Find where the given text appears and provide that cell's center as (X, Y) coordinate. 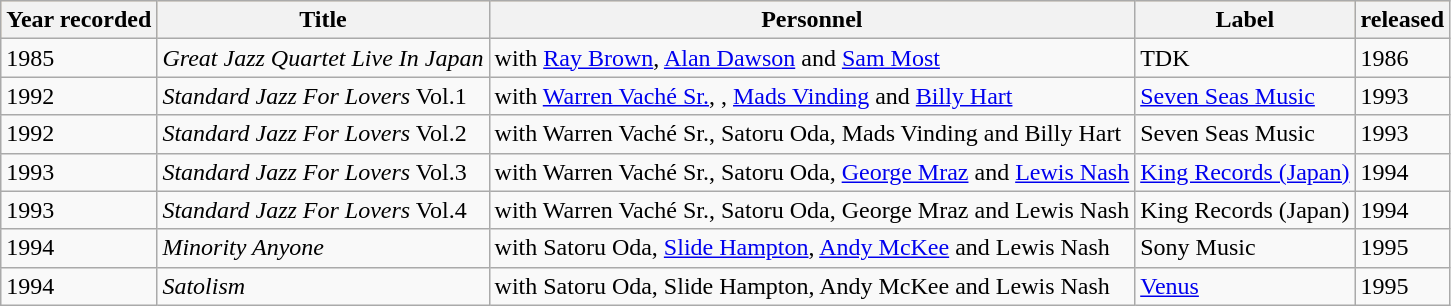
Satolism (323, 286)
with Warren Vaché Sr., Satoru Oda, Mads Vinding and Billy Hart (812, 134)
Sony Music (1245, 248)
released (1402, 20)
with Ray Brown, Alan Dawson and Sam Most (812, 58)
Personnel (812, 20)
Title (323, 20)
Minority Anyone (323, 248)
Standard Jazz For Lovers Vol.3 (323, 172)
Label (1245, 20)
Standard Jazz For Lovers Vol.4 (323, 210)
1985 (79, 58)
Great Jazz Quartet Live In Japan (323, 58)
1986 (1402, 58)
Year recorded (79, 20)
with Warren Vaché Sr., , Mads Vinding and Billy Hart (812, 96)
Standard Jazz For Lovers Vol.2 (323, 134)
TDK (1245, 58)
Venus (1245, 286)
Standard Jazz For Lovers Vol.1 (323, 96)
